Search for the cell housing the specified text and yield its (x, y) center coordinate. 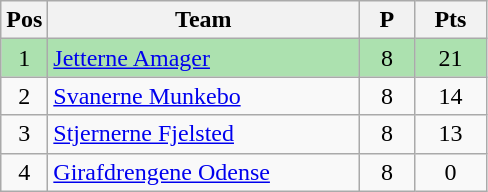
Team (204, 20)
4 (24, 172)
0 (450, 172)
P (387, 20)
3 (24, 134)
14 (450, 96)
Pts (450, 20)
2 (24, 96)
Stjernerne Fjelsted (204, 134)
21 (450, 58)
1 (24, 58)
Svanerne Munkebo (204, 96)
Pos (24, 20)
Girafdrengene Odense (204, 172)
13 (450, 134)
Jetterne Amager (204, 58)
